Capture the cell that displays the provided text and extract its (X, Y) central coordinate. 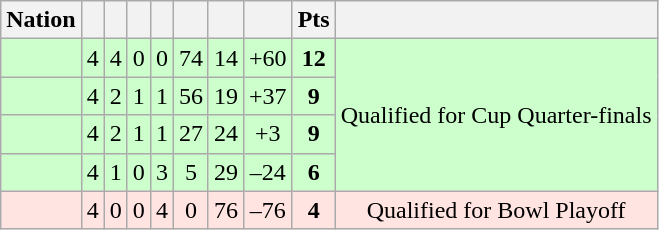
76 (226, 210)
–24 (268, 172)
Pts (314, 20)
14 (226, 58)
Qualified for Cup Quarter-finals (496, 115)
+3 (268, 134)
+60 (268, 58)
–76 (268, 210)
24 (226, 134)
29 (226, 172)
12 (314, 58)
3 (162, 172)
Nation (41, 20)
27 (190, 134)
56 (190, 96)
Qualified for Bowl Playoff (496, 210)
5 (190, 172)
19 (226, 96)
6 (314, 172)
74 (190, 58)
+37 (268, 96)
